Capture the cell that displays the provided text and extract its [X, Y] central coordinate. 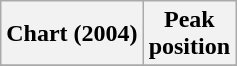
Chart (2004) [72, 34]
Peakposition [189, 34]
